Pinpoint the cell where the given text exists, returning its [X, Y] midpoint coordinate. 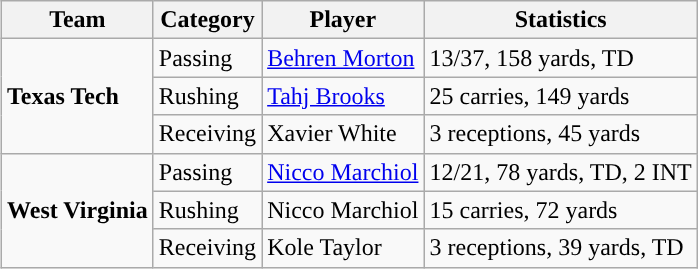
Texas Tech [78, 96]
Team [78, 20]
Statistics [560, 20]
Xavier White [343, 134]
15 carries, 72 yards [560, 210]
Player [343, 20]
13/37, 158 yards, TD [560, 58]
12/21, 78 yards, TD, 2 INT [560, 172]
Behren Morton [343, 58]
3 receptions, 39 yards, TD [560, 248]
Tahj Brooks [343, 96]
3 receptions, 45 yards [560, 134]
Category [207, 20]
Kole Taylor [343, 248]
25 carries, 149 yards [560, 96]
West Virginia [78, 210]
